Find where the given text appears and provide that cell's center as (x, y) coordinate. 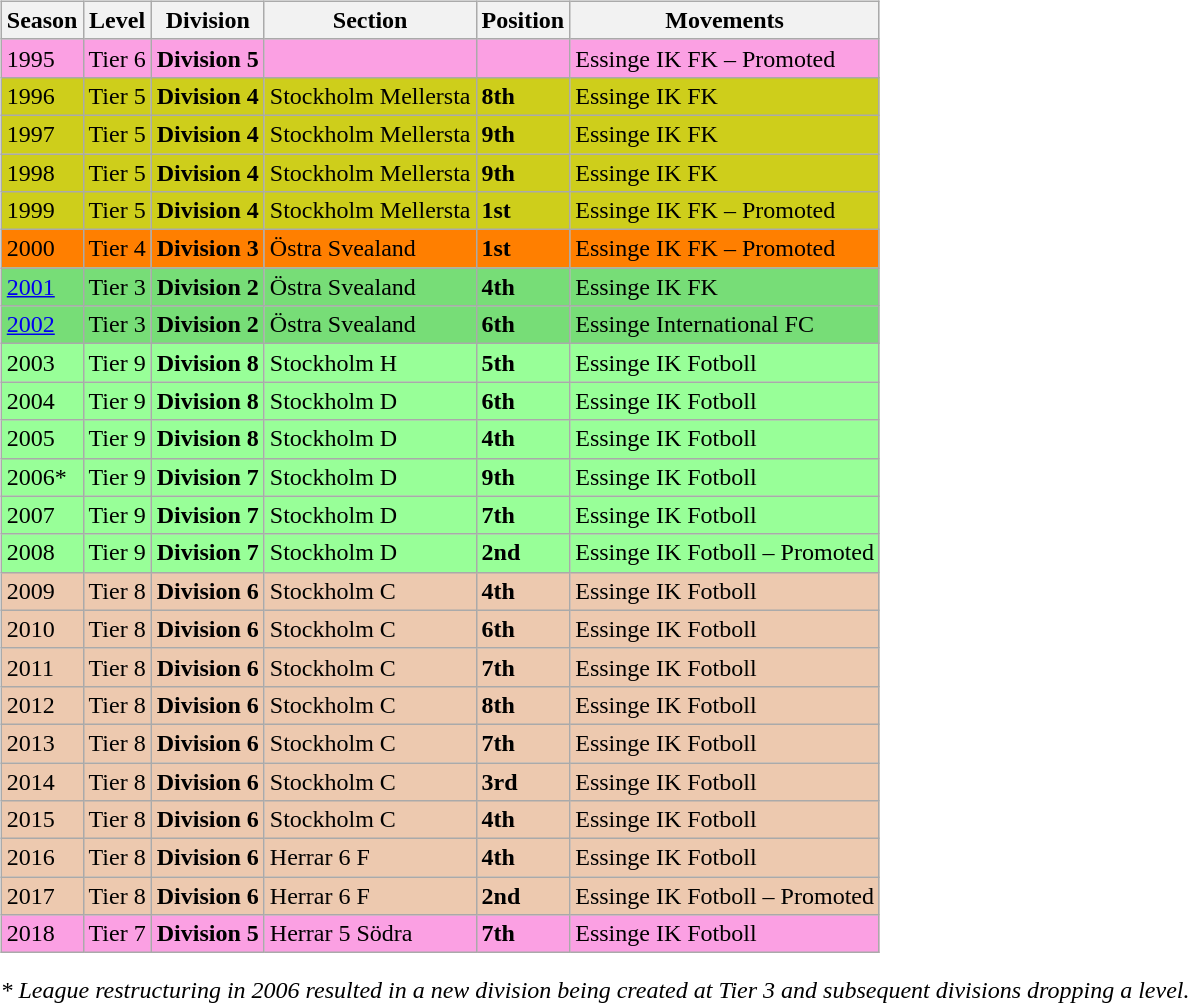
2014 (42, 781)
2006* (42, 477)
2012 (42, 705)
Division (208, 20)
1998 (42, 173)
2017 (42, 896)
2013 (42, 743)
2015 (42, 820)
2018 (42, 934)
2002 (42, 325)
Division 3 (208, 249)
Stockholm H (370, 363)
2003 (42, 363)
1995 (42, 58)
Section (370, 20)
Herrar 5 Södra (370, 934)
2010 (42, 629)
2016 (42, 858)
Essinge International FC (725, 325)
2004 (42, 401)
1997 (42, 134)
3rd (523, 781)
Season (42, 20)
Tier 4 (117, 249)
Movements (725, 20)
2001 (42, 287)
2007 (42, 515)
2005 (42, 439)
1996 (42, 96)
2011 (42, 667)
Position (523, 20)
2009 (42, 591)
2000 (42, 249)
5th (523, 363)
Tier 6 (117, 58)
1999 (42, 211)
Tier 7 (117, 934)
2008 (42, 553)
Level (117, 20)
